Output the [X, Y] coordinate of the center of the cell containing the given text.  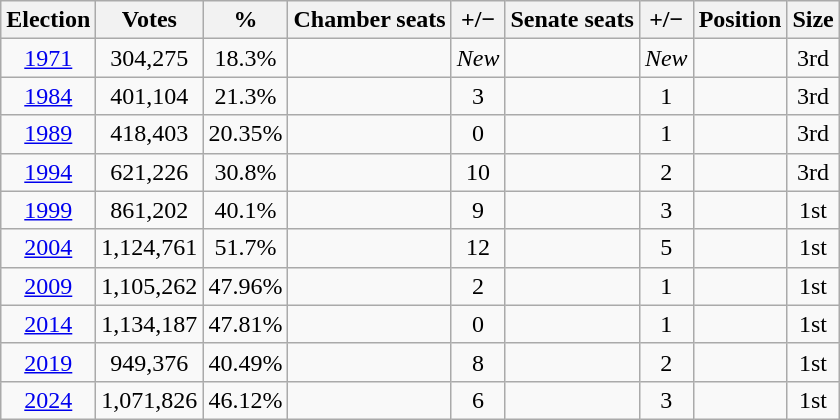
Size [813, 20]
2009 [48, 286]
621,226 [150, 172]
Election [48, 20]
1984 [48, 96]
2014 [48, 324]
47.81% [246, 324]
Position [740, 20]
2004 [48, 248]
2019 [48, 362]
20.35% [246, 134]
30.8% [246, 172]
2024 [48, 400]
51.7% [246, 248]
40.1% [246, 210]
40.49% [246, 362]
21.3% [246, 96]
418,403 [150, 134]
401,104 [150, 96]
6 [478, 400]
8 [478, 362]
18.3% [246, 58]
Chamber seats [370, 20]
1971 [48, 58]
12 [478, 248]
1,134,187 [150, 324]
304,275 [150, 58]
1,105,262 [150, 286]
Senate seats [572, 20]
9 [478, 210]
861,202 [150, 210]
1,124,761 [150, 248]
1,071,826 [150, 400]
Votes [150, 20]
1994 [48, 172]
1989 [48, 134]
46.12% [246, 400]
5 [666, 248]
47.96% [246, 286]
% [246, 20]
1999 [48, 210]
10 [478, 172]
949,376 [150, 362]
